Return [X, Y] of the center of cell containing provided text 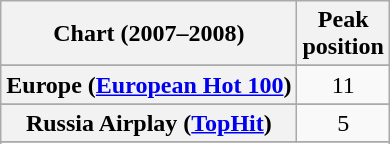
Chart (2007–2008) [149, 34]
Russia Airplay (TopHit) [149, 123]
5 [343, 123]
Peakposition [343, 34]
Europe (European Hot 100) [149, 85]
11 [343, 85]
